Determine the (X, Y) coordinate at the center of the cell enclosing the given text.  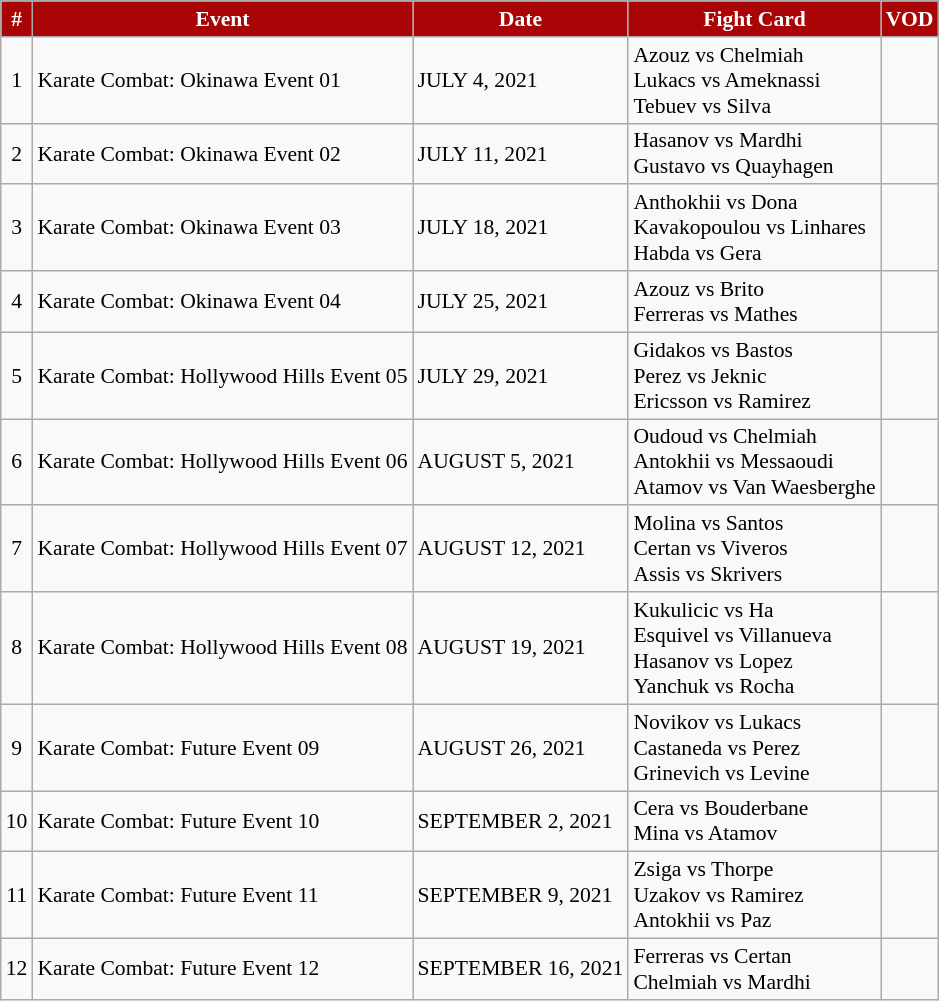
Karate Combat: Future Event 10 (222, 822)
Kukulicic vs Ha Esquivel vs Villanueva Hasanov vs Lopez Yanchuk vs Rocha (754, 648)
JULY 29, 2021 (520, 376)
JULY 4, 2021 (520, 80)
9 (17, 748)
Molina vs Santos Certan vs Viveros Assis vs Skrivers (754, 550)
AUGUST 19, 2021 (520, 648)
Hasanov vs Mardhi Gustavo vs Quayhagen (754, 154)
Gidakos vs Bastos Perez vs Jeknic Ericsson vs Ramirez (754, 376)
# (17, 19)
SEPTEMBER 9, 2021 (520, 896)
8 (17, 648)
10 (17, 822)
Zsiga vs Thorpe Uzakov vs Ramirez Antokhii vs Paz (754, 896)
Karate Combat: Future Event 12 (222, 970)
JULY 25, 2021 (520, 302)
4 (17, 302)
Oudoud vs Chelmiah Antokhii vs Messaoudi Atamov vs Van Waesberghe (754, 462)
7 (17, 550)
Ferreras vs Certan Chelmiah vs Mardhi (754, 970)
Karate Combat: Hollywood Hills Event 06 (222, 462)
AUGUST 12, 2021 (520, 550)
Karate Combat: Okinawa Event 01 (222, 80)
Karate Combat: Okinawa Event 03 (222, 228)
Karate Combat: Hollywood Hills Event 05 (222, 376)
3 (17, 228)
1 (17, 80)
SEPTEMBER 16, 2021 (520, 970)
Event (222, 19)
11 (17, 896)
Fight Card (754, 19)
SEPTEMBER 2, 2021 (520, 822)
AUGUST 26, 2021 (520, 748)
12 (17, 970)
Karate Combat: Future Event 09 (222, 748)
JULY 18, 2021 (520, 228)
Date (520, 19)
6 (17, 462)
JULY 11, 2021 (520, 154)
Karate Combat: Hollywood Hills Event 08 (222, 648)
AUGUST 5, 2021 (520, 462)
2 (17, 154)
VOD (910, 19)
Karate Combat: Okinawa Event 04 (222, 302)
Novikov vs Lukacs Castaneda vs Perez Grinevich vs Levine (754, 748)
Cera vs Bouderbane Mina vs Atamov (754, 822)
Karate Combat: Hollywood Hills Event 07 (222, 550)
Azouz vs Brito Ferreras vs Mathes (754, 302)
Azouz vs Chelmiah Lukacs vs Ameknassi Tebuev vs Silva (754, 80)
Karate Combat: Future Event 11 (222, 896)
5 (17, 376)
Anthokhii vs Dona Kavakopoulou vs Linhares Habda vs Gera (754, 228)
Karate Combat: Okinawa Event 02 (222, 154)
